Return the [x, y] coordinate for the center point of the cell that contains the specified text.  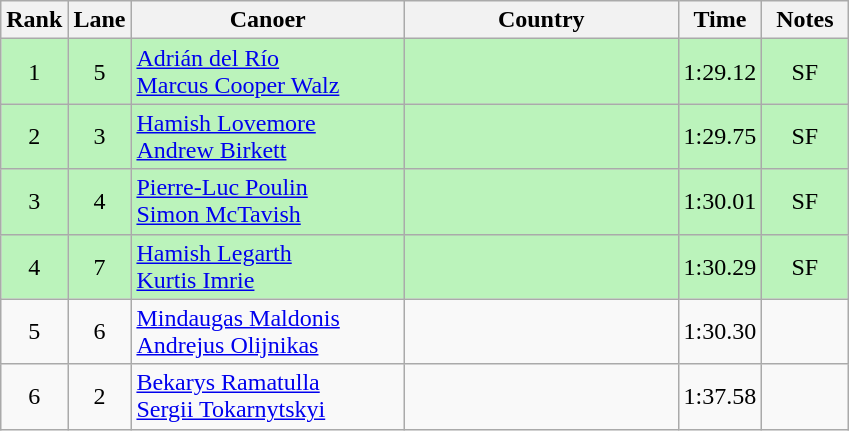
Bekarys RamatullaSergii Tokarnytskyi [268, 396]
Pierre-Luc PoulinSimon McTavish [268, 202]
1:29.12 [720, 72]
Hamish LegarthKurtis Imrie [268, 266]
1:29.75 [720, 136]
Time [720, 20]
Adrián del RíoMarcus Cooper Walz [268, 72]
1:30.01 [720, 202]
1:30.29 [720, 266]
Rank [34, 20]
Lane [100, 20]
Hamish LovemoreAndrew Birkett [268, 136]
Notes [805, 20]
Country [541, 20]
1 [34, 72]
Canoer [268, 20]
Mindaugas MaldonisAndrejus Olijnikas [268, 332]
1:30.30 [720, 332]
1:37.58 [720, 396]
7 [100, 266]
